Extract the (X, Y) coordinate from the center of the cell holding the provided text.  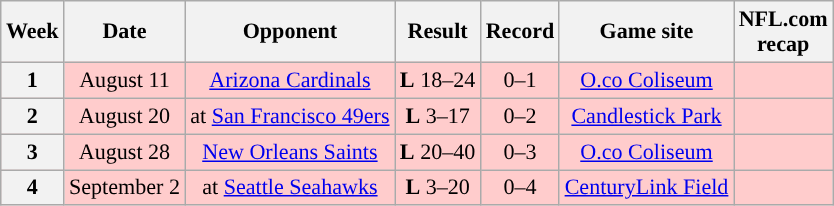
Record (520, 30)
CenturyLink Field (646, 187)
2 (32, 116)
Result (438, 30)
L 3–17 (438, 116)
Game site (646, 30)
1 (32, 80)
4 (32, 187)
0–2 (520, 116)
Week (32, 30)
August 28 (124, 151)
L 20–40 (438, 151)
September 2 (124, 187)
at Seattle Seahawks (290, 187)
Candlestick Park (646, 116)
3 (32, 151)
NFL.comrecap (784, 30)
L 3–20 (438, 187)
August 11 (124, 80)
Arizona Cardinals (290, 80)
at San Francisco 49ers (290, 116)
Date (124, 30)
Opponent (290, 30)
August 20 (124, 116)
0–4 (520, 187)
New Orleans Saints (290, 151)
0–1 (520, 80)
L 18–24 (438, 80)
0–3 (520, 151)
